Capture the cell that displays the provided text and extract its [X, Y] central coordinate. 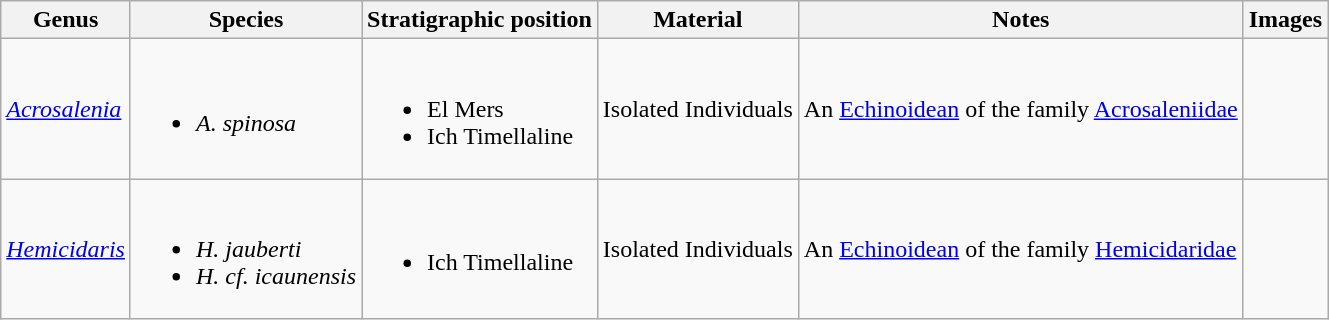
El MersIch Timellaline [480, 109]
Material [698, 20]
Hemicidaris [66, 249]
Acrosalenia [66, 109]
Notes [1020, 20]
An Echinoidean of the family Hemicidaridae [1020, 249]
An Echinoidean of the family Acrosaleniidae [1020, 109]
Images [1285, 20]
A. spinosa [246, 109]
Species [246, 20]
Ich Timellaline [480, 249]
H. jaubertiH. cf. icaunensis [246, 249]
Genus [66, 20]
Stratigraphic position [480, 20]
